Search for the cell housing the specified text and yield its [X, Y] center coordinate. 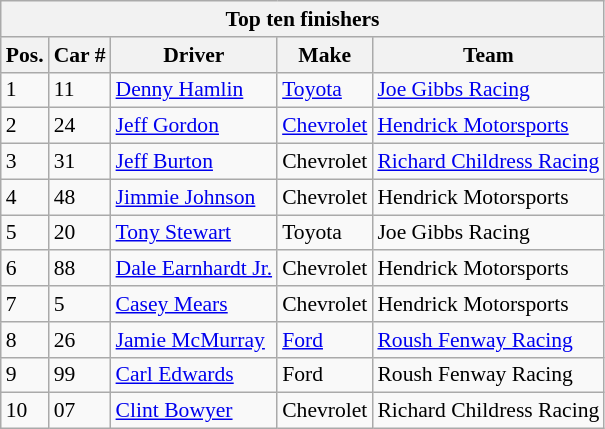
Tony Stewart [194, 233]
6 [25, 269]
1 [25, 90]
8 [25, 340]
9 [25, 375]
Team [488, 55]
20 [80, 233]
Jimmie Johnson [194, 197]
99 [80, 375]
Jeff Gordon [194, 126]
Jeff Burton [194, 162]
24 [80, 126]
3 [25, 162]
48 [80, 197]
Make [324, 55]
7 [25, 304]
Car # [80, 55]
10 [25, 411]
88 [80, 269]
07 [80, 411]
2 [25, 126]
Top ten finishers [303, 19]
Pos. [25, 55]
4 [25, 197]
Denny Hamlin [194, 90]
Dale Earnhardt Jr. [194, 269]
Jamie McMurray [194, 340]
31 [80, 162]
26 [80, 340]
Casey Mears [194, 304]
Driver [194, 55]
Clint Bowyer [194, 411]
Carl Edwards [194, 375]
11 [80, 90]
